From the cell containing the given text, extract its center point as [X, Y] coordinate. 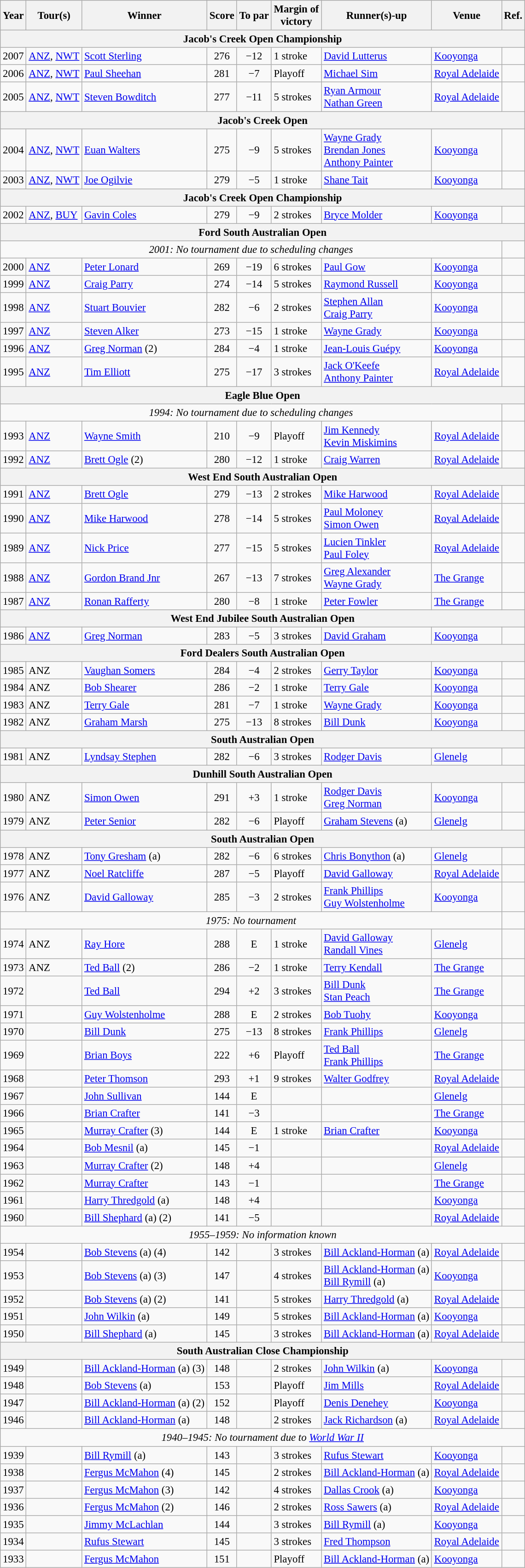
Peter Lonard [145, 267]
1946 [13, 1420]
1966 [13, 1113]
1938 [13, 1472]
1940–1945: No tournament due to World War II [262, 1438]
1997 [13, 331]
2000 [13, 267]
Lucien Tinkler Paul Foley [377, 548]
1977 [13, 873]
Steven Bowditch [145, 97]
276 [222, 56]
1980 [13, 798]
Greg Norman (2) [145, 348]
2003 [13, 180]
147 [222, 1276]
267 [222, 578]
1986 [13, 636]
Fergus McMahon (3) [145, 1490]
Stuart Bouvier [145, 308]
Bob Stevens (a) (4) [145, 1252]
Murray Crafter [145, 1183]
Scott Sterling [145, 56]
Noel Ratcliffe [145, 873]
153 [222, 1386]
1991 [13, 495]
1955–1959: No information known [262, 1235]
274 [222, 284]
West End South Australian Open [262, 477]
1983 [13, 705]
Bob Stevens (a) (2) [145, 1299]
−19 [254, 267]
Gerry Taylor [377, 670]
1993 [13, 437]
Fergus McMahon (2) [145, 1507]
Fergus McMahon [145, 1559]
David Graham [377, 636]
David Galloway Randall Vines [377, 944]
Brian Boys [145, 1056]
1963 [13, 1165]
Graham Marsh [145, 722]
Margin ofvictory [297, 16]
Tour(s) [54, 16]
1992 [13, 460]
2006 [13, 74]
Bill Shephard (a) [145, 1334]
1990 [13, 518]
2007 [13, 56]
2001: No tournament due to scheduling changes [251, 249]
210 [222, 437]
Peter Fowler [377, 601]
+6 [254, 1056]
Ted Ball Frank Phillips [377, 1056]
Euan Walters [145, 150]
291 [222, 798]
Greg Alexander Wayne Grady [377, 578]
Bill Ackland-Horman (a) (3) [145, 1369]
−17 [254, 372]
1936 [13, 1507]
Jim Mills [377, 1386]
1964 [13, 1148]
Fred Thompson [377, 1542]
1969 [13, 1056]
2004 [13, 150]
Winner [145, 16]
Paul Gow [377, 267]
2005 [13, 97]
1975: No tournament [251, 920]
1950 [13, 1334]
1985 [13, 670]
Fergus McMahon (4) [145, 1472]
Ford South Australian Open [262, 232]
Bob Mesnil (a) [145, 1148]
Craig Warren [377, 460]
Bob Shearer [145, 688]
Raymond Russell [377, 284]
Peter Thomson [145, 1079]
1935 [13, 1524]
+3 [254, 798]
9 strokes [297, 1079]
1949 [13, 1369]
Bill Dunk Stan Peach [377, 991]
1939 [13, 1455]
John Sullivan [145, 1096]
1971 [13, 1014]
1974 [13, 944]
Tony Gresham (a) [145, 856]
1952 [13, 1299]
146 [222, 1507]
1981 [13, 757]
Simon Owen [145, 798]
2002 [13, 215]
1961 [13, 1200]
Lyndsay Stephen [145, 757]
1965 [13, 1131]
278 [222, 518]
1976 [13, 896]
1953 [13, 1276]
1999 [13, 284]
To par [254, 16]
Runner(s)-up [377, 16]
1951 [13, 1316]
+2 [254, 991]
1995 [13, 372]
Jim Kennedy Kevin Miskimins [377, 437]
Vaughan Somers [145, 670]
Greg Norman [145, 636]
Nick Price [145, 548]
Steven Alker [145, 331]
1962 [13, 1183]
Ford Dealers South Australian Open [262, 653]
1947 [13, 1403]
149 [222, 1316]
Year [13, 16]
Bill Shephard (a) (2) [145, 1217]
Jean-Louis Guépy [377, 348]
1937 [13, 1490]
1972 [13, 991]
1970 [13, 1032]
1987 [13, 601]
1989 [13, 548]
1998 [13, 308]
Bob Stevens (a) [145, 1386]
287 [222, 873]
Brett Ogle (2) [145, 460]
Walter Godfrey [377, 1079]
David Lutterus [377, 56]
222 [222, 1056]
Frank Phillips Guy Wolstenholme [377, 896]
273 [222, 331]
1960 [13, 1217]
+1 [254, 1079]
ANZ, BUY [54, 215]
Eagle Blue Open [262, 396]
Tim Elliott [145, 372]
Frank Phillips [377, 1032]
Venue [467, 16]
Murray Crafter (3) [145, 1131]
Denis Denehey [377, 1403]
Guy Wolstenholme [145, 1014]
West End Jubilee South Australian Open [262, 619]
Jack Richardson (a) [377, 1420]
Joe Ogilvie [145, 180]
269 [222, 267]
Stephen Allan Craig Parry [377, 308]
Peter Senior [145, 821]
Rodger Davis [377, 757]
1934 [13, 1542]
Dunhill South Australian Open [262, 774]
Gavin Coles [145, 215]
Paul Sheehan [145, 74]
Paul Moloney Simon Owen [377, 518]
Ted Ball [145, 991]
1996 [13, 348]
Ross Sawers (a) [377, 1507]
1978 [13, 856]
Jimmy McLachlan [145, 1524]
Brett Ogle [145, 495]
1948 [13, 1386]
1984 [13, 688]
Ray Hore [145, 944]
Ted Ball (2) [145, 967]
294 [222, 991]
283 [222, 636]
1988 [13, 578]
Score [222, 16]
Ref. [513, 16]
Bill Ackland-Horman (a) Bill Rymill (a) [377, 1276]
Wayne Grady Brendan Jones Anthony Painter [377, 150]
Bryce Molder [377, 215]
293 [222, 1079]
1982 [13, 722]
Rodger Davis Greg Norman [377, 798]
Gordon Brand Jnr [145, 578]
−11 [254, 97]
Shane Tait [377, 180]
Ronan Rafferty [145, 601]
Michael Sim [377, 74]
Graham Stevens (a) [377, 821]
Jacob's Creek Open [262, 121]
151 [222, 1559]
Craig Parry [145, 284]
Terry Kendall [377, 967]
Wayne Smith [145, 437]
Bob Stevens (a) (3) [145, 1276]
Chris Bonython (a) [377, 856]
Dallas Crook (a) [377, 1490]
1967 [13, 1096]
1933 [13, 1559]
Bob Tuohy [377, 1014]
1994: No tournament due to scheduling changes [251, 413]
Ryan Armour Nathan Green [377, 97]
152 [222, 1403]
1979 [13, 821]
Jack O'Keefe Anthony Painter [377, 372]
Murray Crafter (2) [145, 1165]
−8 [254, 601]
285 [222, 896]
1954 [13, 1252]
South Australian Close Championship [262, 1351]
1973 [13, 967]
7 strokes [297, 578]
Bill Ackland-Horman (a) (2) [145, 1403]
1968 [13, 1079]
